Determine the (x, y) coordinate at the center of the cell enclosing the given text.  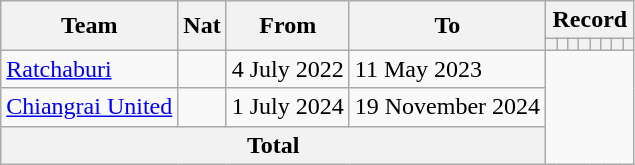
Team (90, 26)
11 May 2023 (447, 69)
From (288, 26)
To (447, 26)
4 July 2022 (288, 69)
Record (590, 20)
19 November 2024 (447, 107)
Chiangrai United (90, 107)
Ratchaburi (90, 69)
Total (274, 145)
Nat (202, 26)
1 July 2024 (288, 107)
